Find where the given text appears and provide that cell's center as [x, y] coordinate. 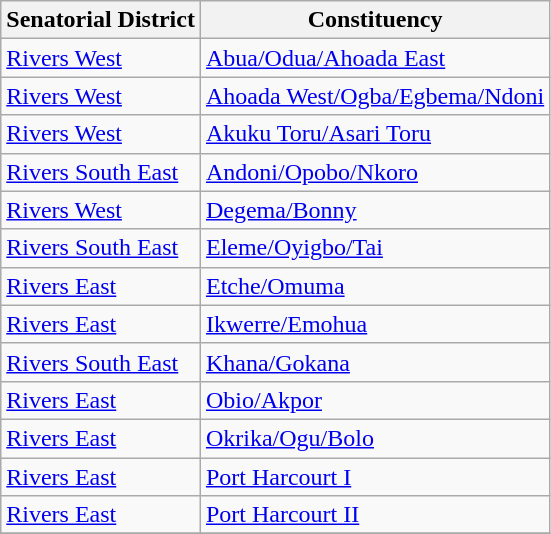
Andoni/Opobo/Nkoro [374, 172]
Constituency [374, 20]
Obio/Akpor [374, 400]
Etche/Omuma [374, 286]
Degema/Bonny [374, 210]
Port Harcourt II [374, 515]
Ahoada West/Ogba/Egbema/Ndoni [374, 96]
Senatorial District [101, 20]
Okrika/Ogu/Bolo [374, 438]
Abua/Odua/Ahoada East [374, 58]
Eleme/Oyigbo/Tai [374, 248]
Port Harcourt I [374, 477]
Ikwerre/Emohua [374, 324]
Khana/Gokana [374, 362]
Akuku Toru/Asari Toru [374, 134]
